Extract the (x, y) coordinate from the center of the cell holding the provided text.  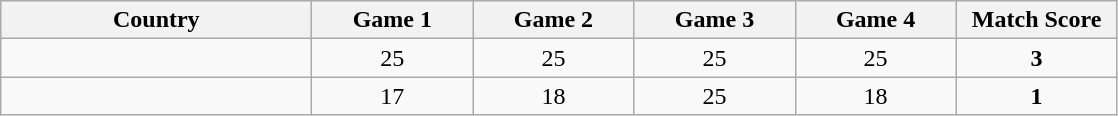
Game 1 (392, 20)
Match Score (1036, 20)
Country (156, 20)
1 (1036, 96)
3 (1036, 58)
Game 4 (876, 20)
Game 3 (714, 20)
17 (392, 96)
Game 2 (554, 20)
